Search for the cell housing the specified text and yield its (x, y) center coordinate. 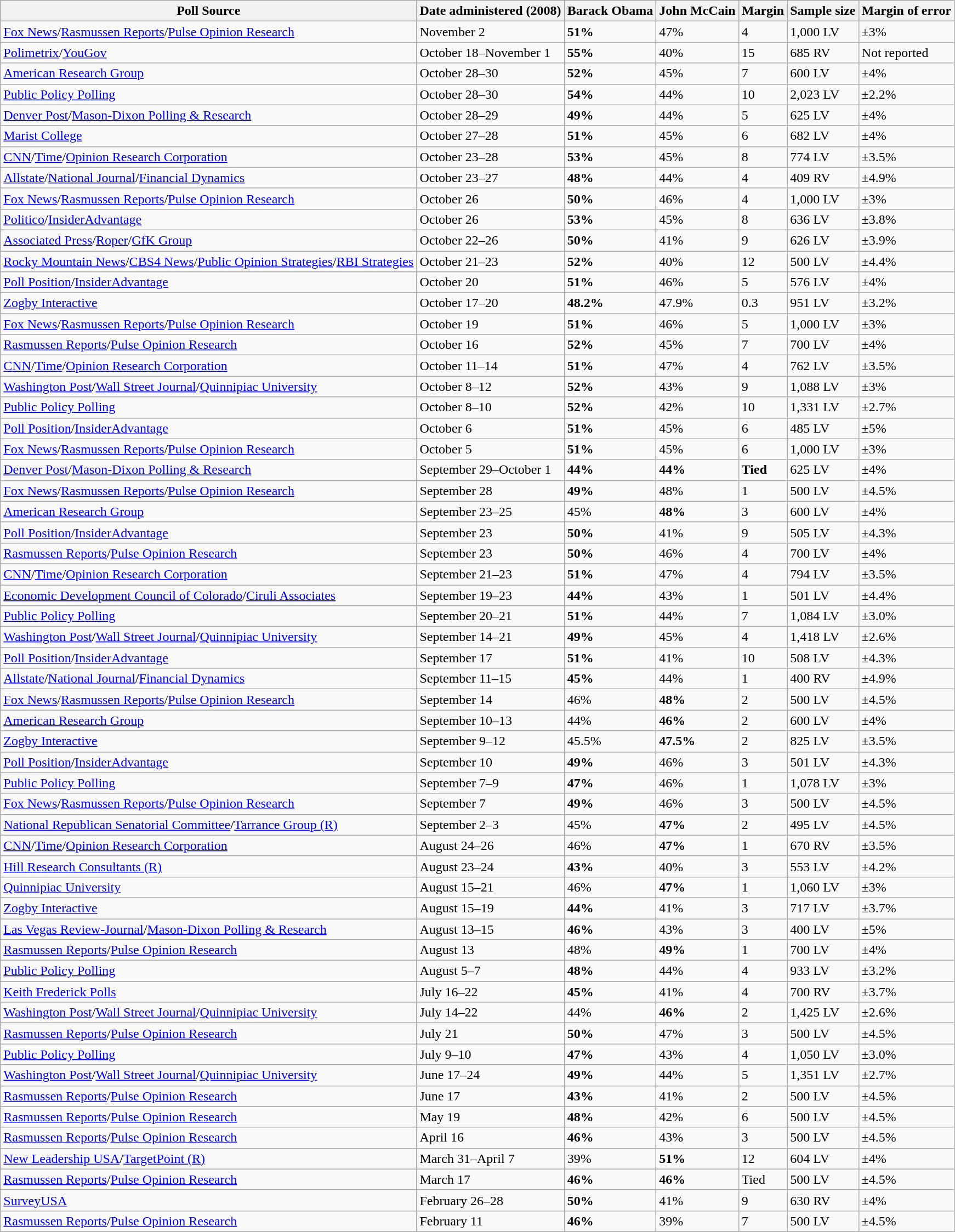
Hill Research Consultants (R) (208, 866)
0.3 (763, 303)
774 LV (823, 157)
636 LV (823, 219)
June 17 (490, 1096)
495 LV (823, 825)
Margin (763, 11)
October 19 (490, 324)
September 9–12 (490, 741)
SurveyUSA (208, 1200)
604 LV (823, 1159)
Polimetrix/YouGov (208, 53)
August 23–24 (490, 866)
October 27–28 (490, 136)
August 5–7 (490, 971)
February 11 (490, 1221)
May 19 (490, 1117)
576 LV (823, 282)
47.5% (697, 741)
±3.9% (907, 240)
March 31–April 7 (490, 1159)
1,088 LV (823, 387)
48.2% (610, 303)
Date administered (2008) (490, 11)
Rocky Mountain News/CBS4 News/Public Opinion Strategies/RBI Strategies (208, 262)
August 15–19 (490, 908)
September 7 (490, 804)
2,023 LV (823, 94)
October 16 (490, 345)
794 LV (823, 574)
September 29–October 1 (490, 470)
August 13 (490, 950)
Marist College (208, 136)
685 RV (823, 53)
October 6 (490, 428)
August 24–26 (490, 845)
October 8–10 (490, 407)
Sample size (823, 11)
505 LV (823, 532)
October 23–28 (490, 157)
1,331 LV (823, 407)
September 19–23 (490, 595)
October 21–23 (490, 262)
October 17–20 (490, 303)
±4.2% (907, 866)
April 16 (490, 1138)
Keith Frederick Polls (208, 992)
45.5% (610, 741)
626 LV (823, 240)
March 17 (490, 1179)
47.9% (697, 303)
Associated Press/Roper/GfK Group (208, 240)
400 LV (823, 929)
1,418 LV (823, 637)
February 26–28 (490, 1200)
September 28 (490, 491)
John McCain (697, 11)
682 LV (823, 136)
825 LV (823, 741)
717 LV (823, 908)
Poll Source (208, 11)
October 18–November 1 (490, 53)
October 22–26 (490, 240)
New Leadership USA/TargetPoint (R) (208, 1159)
400 RV (823, 679)
September 11–15 (490, 679)
September 21–23 (490, 574)
October 11–14 (490, 366)
July 21 (490, 1034)
September 7–9 (490, 783)
October 20 (490, 282)
Economic Development Council of Colorado/Ciruli Associates (208, 595)
55% (610, 53)
August 15–21 (490, 887)
September 20–21 (490, 616)
October 28–29 (490, 115)
508 LV (823, 658)
November 2 (490, 32)
July 16–22 (490, 992)
September 17 (490, 658)
1,050 LV (823, 1054)
June 17–24 (490, 1075)
July 9–10 (490, 1054)
September 23–25 (490, 512)
Barack Obama (610, 11)
±3.8% (907, 219)
September 10 (490, 762)
September 14 (490, 700)
409 RV (823, 178)
Margin of error (907, 11)
October 8–12 (490, 387)
553 LV (823, 866)
September 14–21 (490, 637)
Politico/InsiderAdvantage (208, 219)
951 LV (823, 303)
September 10–13 (490, 720)
54% (610, 94)
1,351 LV (823, 1075)
Quinnipiac University (208, 887)
15 (763, 53)
1,084 LV (823, 616)
1,078 LV (823, 783)
October 5 (490, 449)
1,425 LV (823, 1013)
Not reported (907, 53)
September 2–3 (490, 825)
Las Vegas Review-Journal/Mason-Dixon Polling & Research (208, 929)
August 13–15 (490, 929)
670 RV (823, 845)
October 23–27 (490, 178)
700 RV (823, 992)
National Republican Senatorial Committee/Tarrance Group (R) (208, 825)
630 RV (823, 1200)
933 LV (823, 971)
July 14–22 (490, 1013)
485 LV (823, 428)
1,060 LV (823, 887)
±2.2% (907, 94)
762 LV (823, 366)
